Detect which cell encompasses the target text, then output its [x, y] center coordinate. 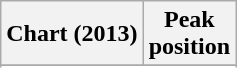
Peakposition [189, 34]
Chart (2013) [72, 34]
